From the cell containing the given text, extract its center point as (X, Y) coordinate. 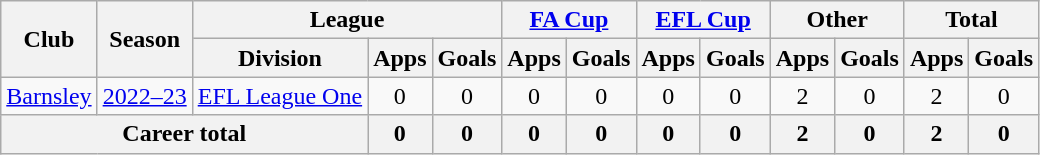
League (347, 20)
Barnsley (49, 96)
Season (144, 39)
Other (837, 20)
EFL League One (280, 96)
EFL Cup (703, 20)
Division (280, 58)
Club (49, 39)
Career total (184, 134)
2022–23 (144, 96)
Total (971, 20)
FA Cup (569, 20)
